Return [X, Y] of the center of cell containing provided text 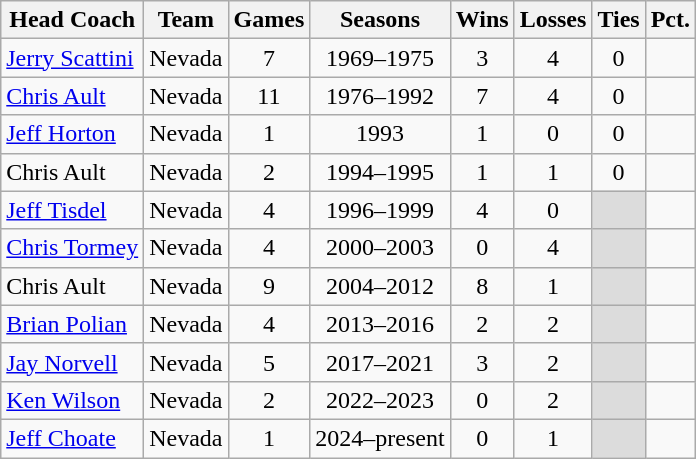
2013–2016 [380, 324]
Ties [618, 20]
Jeff Tisdel [72, 210]
2024–present [380, 438]
8 [482, 286]
9 [269, 286]
2004–2012 [380, 286]
1996–1999 [380, 210]
Losses [553, 20]
Brian Polian [72, 324]
Jeff Horton [72, 134]
1993 [380, 134]
Jay Norvell [72, 362]
2022–2023 [380, 400]
Jerry Scattini [72, 58]
1976–1992 [380, 96]
Head Coach [72, 20]
11 [269, 96]
Seasons [380, 20]
Jeff Choate [72, 438]
5 [269, 362]
2000–2003 [380, 248]
Pct. [670, 20]
Ken Wilson [72, 400]
Chris Tormey [72, 248]
Team [186, 20]
2017–2021 [380, 362]
1994–1995 [380, 172]
Games [269, 20]
Wins [482, 20]
1969–1975 [380, 58]
